For the text-containing cell, return its midpoint in [X, Y] coordinate format. 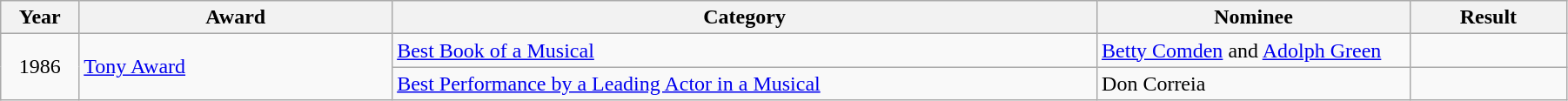
Award [236, 17]
Best Book of a Musical [745, 50]
Result [1488, 17]
1986 [40, 67]
Year [40, 17]
Best Performance by a Leading Actor in a Musical [745, 84]
Betty Comden and Adolph Green [1254, 50]
Nominee [1254, 17]
Category [745, 17]
Tony Award [236, 67]
Don Correia [1254, 84]
